Detect which cell encompasses the target text, then output its [X, Y] center coordinate. 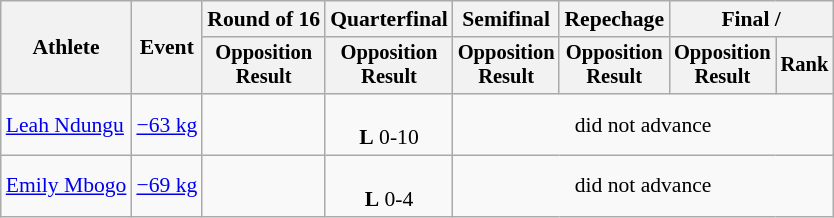
Leah Ndungu [66, 124]
Quarterfinal [389, 19]
L 0-10 [389, 124]
−69 kg [166, 186]
Semifinal [506, 19]
L 0-4 [389, 186]
Final / [751, 19]
Athlete [66, 48]
−63 kg [166, 124]
Event [166, 48]
Repechage [614, 19]
Emily Mbogo [66, 186]
Round of 16 [264, 19]
Rank [805, 66]
